Determine the [x, y] coordinate at the center of the cell enclosing the given text.  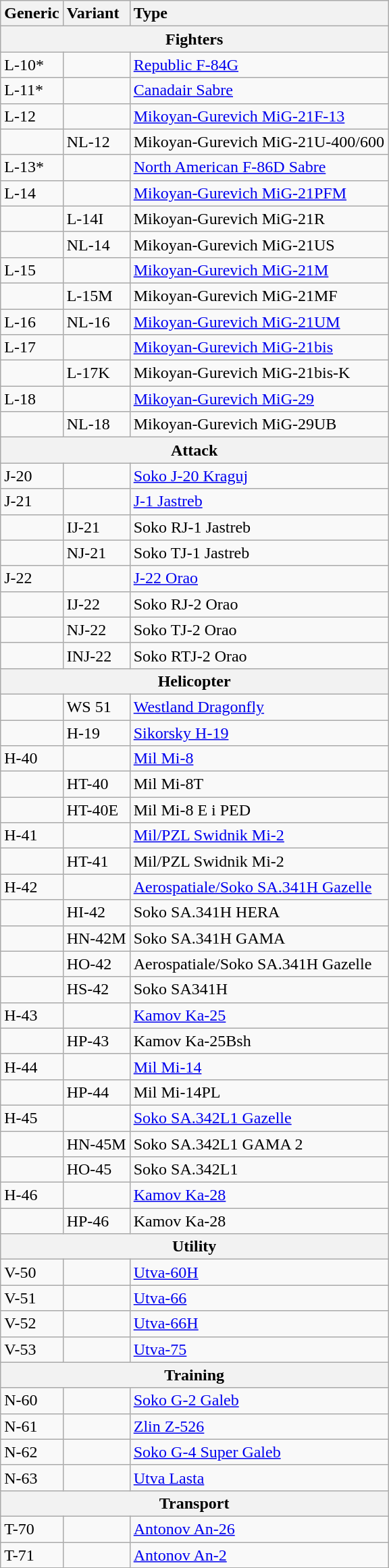
NJ-22 [96, 630]
HS-42 [96, 990]
H-45 [32, 1118]
L-10* [32, 65]
NL-14 [96, 244]
L-18 [32, 399]
Helicopter [194, 681]
Mikoyan-Gurevich MiG-21R [259, 219]
L-17K [96, 373]
Variant [96, 13]
T-71 [32, 1555]
Antonov An-2 [259, 1555]
HN-42M [96, 938]
L-17 [32, 348]
INJ-22 [96, 655]
Mikoyan-Gurevich MiG-21US [259, 244]
Soko TJ-2 Orao [259, 630]
Sikorsky H-19 [259, 732]
L-13* [32, 167]
HT-41 [96, 861]
HP-44 [96, 1092]
H-19 [96, 732]
HP-43 [96, 1041]
IJ-21 [96, 527]
Mikoyan-Gurevich MiG-21bis [259, 348]
Utva-66H [259, 1324]
HN-45M [96, 1144]
NL-18 [96, 425]
H-41 [32, 836]
NJ-21 [96, 553]
HT-40 [96, 784]
L-15 [32, 270]
WS 51 [96, 707]
H-46 [32, 1195]
Zlin Z-526 [259, 1426]
Soko SA.342L1 GAMA 2 [259, 1144]
Republic F-84G [259, 65]
Soko J-20 Kraguj [259, 476]
Soko SA.341H GAMA [259, 938]
Attack [194, 450]
H-40 [32, 759]
Utva-60H [259, 1272]
H-42 [32, 887]
N-62 [32, 1452]
IJ-22 [96, 604]
Mikoyan-Gurevich MiG-29UB [259, 425]
Generic [32, 13]
Mil Mi-8T [259, 784]
L-15M [96, 296]
Type [259, 13]
Soko RJ-2 Orao [259, 604]
J-22 Orao [259, 578]
Fighters [194, 39]
L-16 [32, 322]
N-60 [32, 1401]
J-20 [32, 476]
Mil Mi-8 E i PED [259, 810]
L-12 [32, 116]
J-22 [32, 578]
V-53 [32, 1349]
Mil Mi-14PL [259, 1092]
Soko RTJ-2 Orao [259, 655]
L-11* [32, 90]
NL-12 [96, 142]
H-43 [32, 1015]
T-70 [32, 1529]
Soko SA.342L1 Gazelle [259, 1118]
Westland Dragonfly [259, 707]
J-21 [32, 502]
Mil Mi-8 [259, 759]
N-61 [32, 1426]
North American F-86D Sabre [259, 167]
V-50 [32, 1272]
Mikoyan-Gurevich MiG-29 [259, 399]
Transport [194, 1503]
V-51 [32, 1298]
Kamov Ka-25Bsh [259, 1041]
V-52 [32, 1324]
Utva Lasta [259, 1478]
Mikoyan-Gurevich MiG-21UM [259, 322]
N-63 [32, 1478]
Antonov An-26 [259, 1529]
Mikoyan-Gurevich MiG-21bis-K [259, 373]
Mikoyan-Gurevich MiG-21F-13 [259, 116]
Training [194, 1375]
J-1 Jastreb [259, 502]
HP-46 [96, 1221]
HO-42 [96, 964]
HI-42 [96, 913]
Soko RJ-1 Jastreb [259, 527]
Soko SA.341H HERA [259, 913]
Mikoyan-Gurevich MiG-21PFM [259, 193]
Mikoyan-Gurevich MiG-21M [259, 270]
H-44 [32, 1066]
HO-45 [96, 1170]
Canadair Sabre [259, 90]
Utility [194, 1247]
Soko SA.342L1 [259, 1170]
Mikoyan-Gurevich MiG-21U-400/600 [259, 142]
L-14 [32, 193]
Soko G-4 Super Galeb [259, 1452]
Soko TJ-1 Jastreb [259, 553]
Utva-66 [259, 1298]
Utva-75 [259, 1349]
HT-40E [96, 810]
Soko G-2 Galeb [259, 1401]
Soko SA341H [259, 990]
Mikoyan-Gurevich MiG-21MF [259, 296]
Mil Mi-14 [259, 1066]
L-14I [96, 219]
NL-16 [96, 322]
Kamov Ka-25 [259, 1015]
